Scan for the cell matching the given text and deliver its [X, Y] coordinate at center. 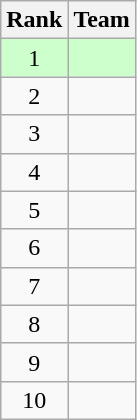
10 [34, 400]
Rank [34, 20]
9 [34, 362]
2 [34, 96]
1 [34, 58]
3 [34, 134]
5 [34, 210]
Team [102, 20]
7 [34, 286]
6 [34, 248]
8 [34, 324]
4 [34, 172]
